Determine the (X, Y) coordinate at the center of the cell enclosing the given text.  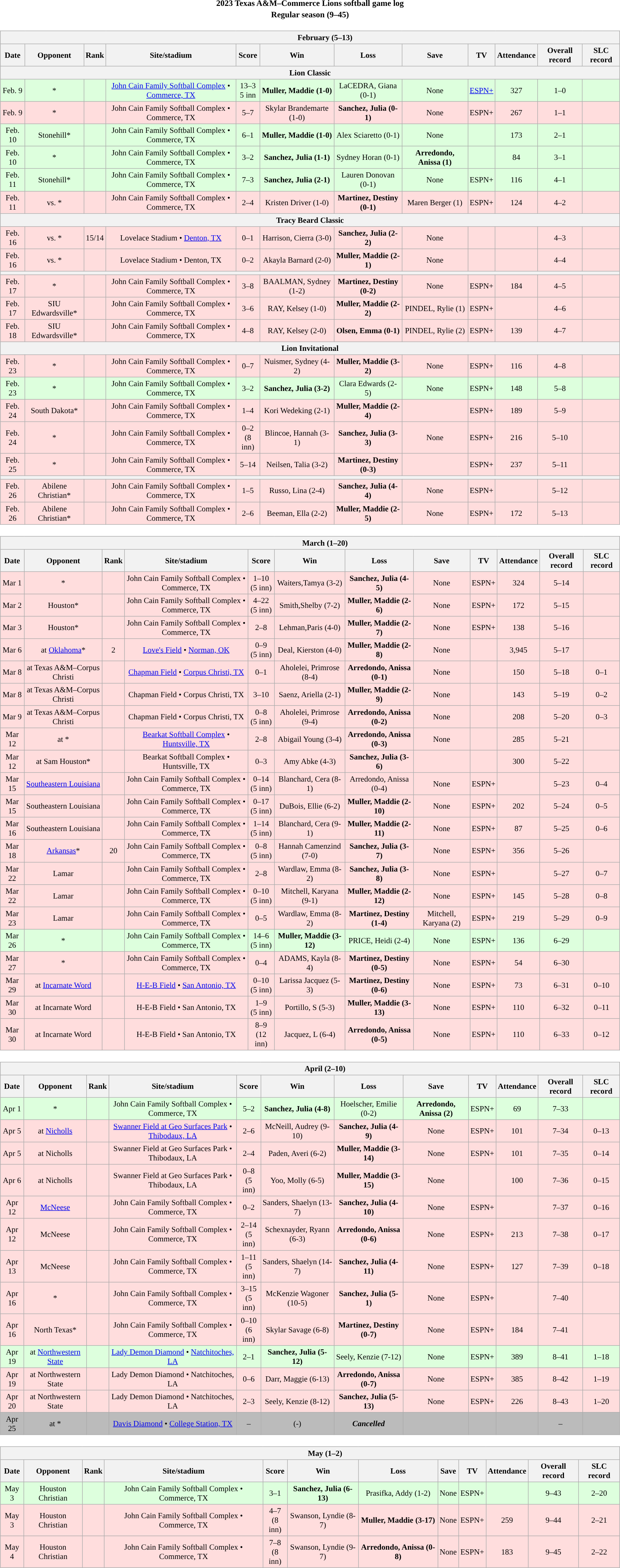
1–19 (601, 1379)
Lion Invitational (310, 348)
267 (516, 113)
Arredondo, Anissa (0-8) (398, 1552)
Apr 13 (12, 1266)
DuBois, Ellie (6-2) (310, 806)
Sanchez, Julia (2-2) (368, 237)
87 (518, 828)
Kristen Driver (1-0) (297, 202)
Deal, Kierston (4-0) (310, 650)
(-) (298, 1423)
7–3 (248, 180)
5–9 (560, 411)
143 (518, 695)
4–5 (560, 286)
Sanchez, Julia (6-13) (323, 1493)
0–17(5 inn) (261, 806)
Skylar Savage (6-8) (298, 1330)
5–28 (561, 895)
Mitchell, Karyana (9-1) (310, 895)
327 (516, 91)
Sanchez, Julia (5-13) (369, 1401)
Maren Berger (1) (435, 202)
5–24 (561, 806)
9–45 (554, 1552)
Mitchell, Karyana (2) (442, 918)
RAY, Kelsey (1-0) (297, 309)
6–29 (561, 940)
3–8 (248, 286)
Arredondo, Anissa (0-2) (379, 717)
at Oklahoma* (63, 650)
0–18 (601, 1266)
139 (516, 331)
5–11 (560, 465)
Mar 26 (12, 940)
148 (516, 388)
Mar 23 (12, 918)
May (1–2) (310, 1453)
Cancelled (369, 1423)
136 (518, 940)
Smith,Shelby (7-2) (310, 605)
5–16 (561, 628)
0–10(6 inn) (248, 1330)
Sanchez, Julia (2-1) (297, 180)
4–2 (560, 202)
2–14(5 inn) (248, 1234)
5–20 (561, 717)
Muller, Maddie (2-10) (379, 806)
0–8 (601, 895)
Martinez, Destiny (0-5) (379, 963)
7–8(8 inn) (275, 1552)
5–7 (248, 113)
5–22 (561, 762)
Tracy Beard Classic (310, 220)
Arredondo, Anissa (0-6) (369, 1234)
Skylar Brandemarte (1-0) (297, 113)
Jacquez, L (6-4) (310, 1034)
Apr 25 (12, 1423)
Sydney Horan (0-1) (368, 158)
Muller, Maddie (3-17) (398, 1520)
300 (518, 762)
183 (507, 1552)
Lauren Donovan (0-1) (368, 180)
7–39 (560, 1266)
285 (518, 739)
0–11 (601, 1008)
Russo, Lina (2-4) (297, 491)
Saenz, Ariella (2-1) (310, 695)
Muller, Maddie (2-4) (368, 411)
Sanchez, Julia (4-4) (368, 491)
1–14(5 inn) (261, 828)
Sanchez, Julia (4-8) (298, 1109)
7–33 (560, 1109)
0–13 (601, 1131)
Martinez, Destiny (0-7) (369, 1330)
Martinez, Destiny (0-1) (368, 202)
208 (518, 717)
5–17 (561, 650)
Davis Diamond • College Station, TX (173, 1423)
0–9(5 inn) (261, 650)
Arredondo, Anissa (0-5) (379, 1034)
Aholelei, Primrose (9-4) (310, 717)
Neilsen, Talia (3-2) (297, 465)
Sanchez, Julia (3-6) (379, 762)
5–8 (560, 388)
3–15(5 inn) (248, 1298)
226 (517, 1401)
Larissa Jacquez (5-3) (310, 985)
Sanchez, Julia (5-1) (369, 1298)
Sanchez, Julia (4-11) (369, 1266)
8–9(12 inn) (261, 1034)
Mar 6 (12, 650)
124 (516, 202)
1–0 (560, 91)
Arredondo, Anissa (0-4) (379, 784)
5–29 (561, 918)
4–7(8 inn) (275, 1520)
138 (518, 628)
385 (517, 1379)
6–1 (248, 135)
LaCEDRA, Giana (0-1) (368, 91)
216 (516, 438)
Alex Sciaretto (0-1) (368, 135)
0–12 (601, 1034)
Seely, Kenzie (7-12) (369, 1356)
7–35 (560, 1154)
4–4 (560, 260)
5–27 (561, 873)
Seely, Kenzie (8-12) (298, 1401)
0–16 (601, 1207)
PINDEL, Rylie (1) (435, 309)
Abigail Young (3-4) (310, 739)
2 (113, 650)
5–13 (560, 513)
324 (518, 583)
127 (517, 1266)
BAALMAN, Sydney (1-2) (297, 286)
2–20 (599, 1493)
0–14(5 inn) (261, 784)
Mar 27 (12, 963)
Apr 20 (12, 1401)
Akayla Barnard (2-0) (297, 260)
5–21 (561, 739)
Sanchez, Julia (0-1) (368, 113)
Hoelscher, Emilie (0-2) (369, 1109)
at Sam Houston* (63, 762)
PINDEL, Rylie (2) (435, 331)
Apr 1 (12, 1109)
7–38 (560, 1234)
Mar 16 (12, 828)
1–11(5 inn) (248, 1266)
Blincoe, Hannah (3-1) (297, 438)
8–43 (560, 1401)
Feb. 25 (12, 465)
189 (516, 411)
Mar 18 (12, 851)
213 (517, 1234)
RAY, Kelsey (2-0) (297, 331)
Arredondo, Anissa (0-3) (379, 739)
5–19 (561, 695)
Beeman, Ella (2-2) (297, 513)
Sanders, Shaelyn (14-7) (298, 1266)
Sanchez, Julia (3-3) (368, 438)
Aholelei, Primrose (8-4) (310, 672)
1–10(5 inn) (261, 583)
Muller, Maddie (3-15) (369, 1180)
145 (518, 895)
0–17 (601, 1234)
Muller, Maddie (2-7) (379, 628)
6–33 (561, 1034)
0–9 (601, 918)
5–2 (248, 1109)
Muller, Maddie (3-12) (310, 940)
Muller, Maddie (2-8) (379, 650)
14–6(5 inn) (261, 940)
5–26 (561, 851)
2–22 (599, 1552)
13–35 inn (248, 91)
150 (518, 672)
Muller, Maddie (2-2) (368, 309)
5–15 (561, 605)
1–18 (601, 1356)
1–1 (560, 113)
219 (518, 918)
Sanchez, Julia (3-2) (297, 388)
Muller, Maddie (2-5) (368, 513)
March (1–20) (310, 543)
Hannah Camenzind (7-0) (310, 851)
356 (518, 851)
5–10 (560, 438)
Harrison, Cierra (3-0) (297, 237)
8–41 (560, 1356)
Darr, Maggie (6-13) (298, 1379)
Olsen, Emma (0-1) (368, 331)
5–23 (561, 784)
1–20 (601, 1401)
Muller, Maddie (3-14) (369, 1154)
69 (517, 1109)
3–10 (261, 695)
7–34 (560, 1131)
4–22(5 inn) (261, 605)
Muller, Maddie (2-6) (379, 605)
Sanchez, Julia (3-8) (379, 873)
McKenzie Wagoner (10-5) (298, 1298)
Waiters,Tamya (3-2) (310, 583)
1–4 (248, 411)
4–6 (560, 309)
Nuismer, Sydney (4-2) (297, 366)
7–37 (560, 1207)
2–21 (599, 1520)
7–41 (560, 1330)
Muller, Maddie (2-12) (379, 895)
PRICE, Heidi (2-4) (379, 940)
Sanders, Shaelyn (13-7) (298, 1207)
Muller, Maddie (2-1) (368, 260)
Muller, Maddie (2-9) (379, 695)
Sanchez, Julia (4-10) (369, 1207)
237 (516, 465)
4–7 (560, 331)
3–6 (248, 309)
Arredondo, Anissa (2) (436, 1109)
April (2–10) (310, 1069)
100 (517, 1180)
Martinez, Destiny (0-6) (379, 985)
Schexnayder, Ryann (6-3) (298, 1234)
173 (516, 135)
Mar 3 (12, 628)
0–15 (601, 1180)
Martinez, Destiny (0-2) (368, 286)
Arredondo, Anissa (0-7) (369, 1379)
Arredondo, Anissa (1) (435, 158)
54 (518, 963)
Sanchez, Julia (4-9) (369, 1131)
May 4 (12, 1552)
20 (113, 851)
Yoo, Molly (6-5) (298, 1180)
Amy Abke (4-3) (310, 762)
0–14 (601, 1154)
Sanchez, Julia (5-12) (298, 1356)
Swanson, Lyndie (8-7) (323, 1520)
ADAMS, Kayla (8-4) (310, 963)
South Dakota* (54, 411)
2–3 (248, 1401)
Apr 6 (12, 1180)
1–5 (248, 491)
15/14 (95, 237)
Prasifka, Addy (1-2) (398, 1493)
Mar 29 (12, 985)
Arkansas* (63, 851)
389 (517, 1356)
Feb. 18 (12, 331)
Love's Field • Norman, OK (186, 650)
6–30 (561, 963)
Muller, Maddie (2-11) (379, 828)
6–32 (561, 1008)
4–1 (560, 180)
Lehman,Paris (4-0) (310, 628)
Mar 2 (12, 605)
8–42 (560, 1379)
Portillo, S (5-3) (310, 1008)
202 (518, 806)
Mar 9 (12, 717)
Sanchez, Julia (1-1) (297, 158)
February (5–13) (310, 37)
84 (516, 158)
Lion Classic (310, 73)
4–3 (560, 237)
Martinez, Destiny (0-3) (368, 465)
Mar 1 (12, 583)
Blanchard, Cera (8-1) (310, 784)
North Texas* (55, 1330)
Kori Wedeking (2-1) (297, 411)
McNeill, Audrey (9-10) (298, 1131)
3,945 (518, 650)
Muller, Maddie (3-13) (379, 1008)
7–36 (560, 1180)
73 (518, 985)
Clara Edwards (2-5) (368, 388)
6–31 (561, 985)
9–43 (554, 1493)
5–25 (561, 828)
1–9(5 inn) (261, 1008)
Blanchard, Cera (9-1) (310, 828)
5–12 (560, 491)
5–18 (561, 672)
Arredondo, Anissa (0-1) (379, 672)
Swanson, Lyndie (9-7) (323, 1552)
Muller, Maddie (3-2) (368, 366)
Sanchez, Julia (3-7) (379, 851)
259 (507, 1520)
7–40 (560, 1298)
0–2(8 inn) (248, 438)
Sanchez, Julia (4-5) (379, 583)
Paden, Averi (6-2) (298, 1154)
0–10 (601, 985)
9–44 (554, 1520)
Martinez, Destiny (1-4) (379, 918)
